Locate the cell with the specified text and output its (X, Y) center coordinate. 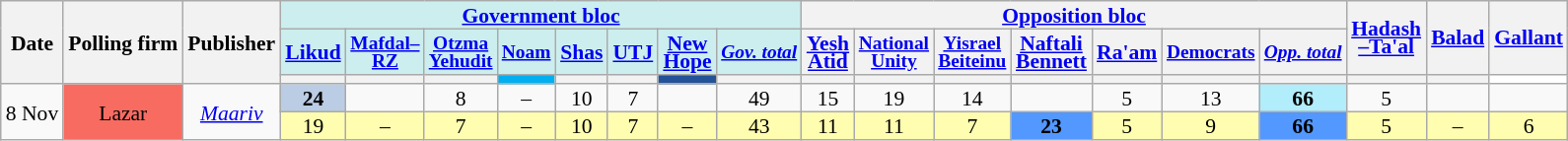
Polling firm (122, 42)
Lazar (122, 112)
Opposition bloc (1074, 15)
15 (828, 99)
Government bloc (540, 15)
YeshAtid (828, 51)
OtzmaYehudit (461, 51)
Noam (527, 51)
Hadash–Ta'al (1387, 37)
Date (32, 42)
24 (314, 99)
Balad (1458, 37)
8 (461, 99)
Gallant (1529, 37)
Mafdal–RZ (385, 51)
8 Nov (32, 112)
Gov. total (759, 51)
Democrats (1211, 51)
6 (1529, 126)
NaftaliBennett (1051, 51)
49 (759, 99)
NewHope (686, 51)
YisraelBeiteinu (972, 51)
Shas (582, 51)
23 (1051, 126)
Ra'am (1126, 51)
Publisher (231, 42)
NationalUnity (893, 51)
43 (759, 126)
13 (1211, 99)
9 (1211, 126)
Likud (314, 51)
Maariv (231, 112)
Opp. total (1303, 51)
14 (972, 99)
UTJ (633, 51)
